Extract the (x, y) coordinate from the center of the cell holding the provided text.  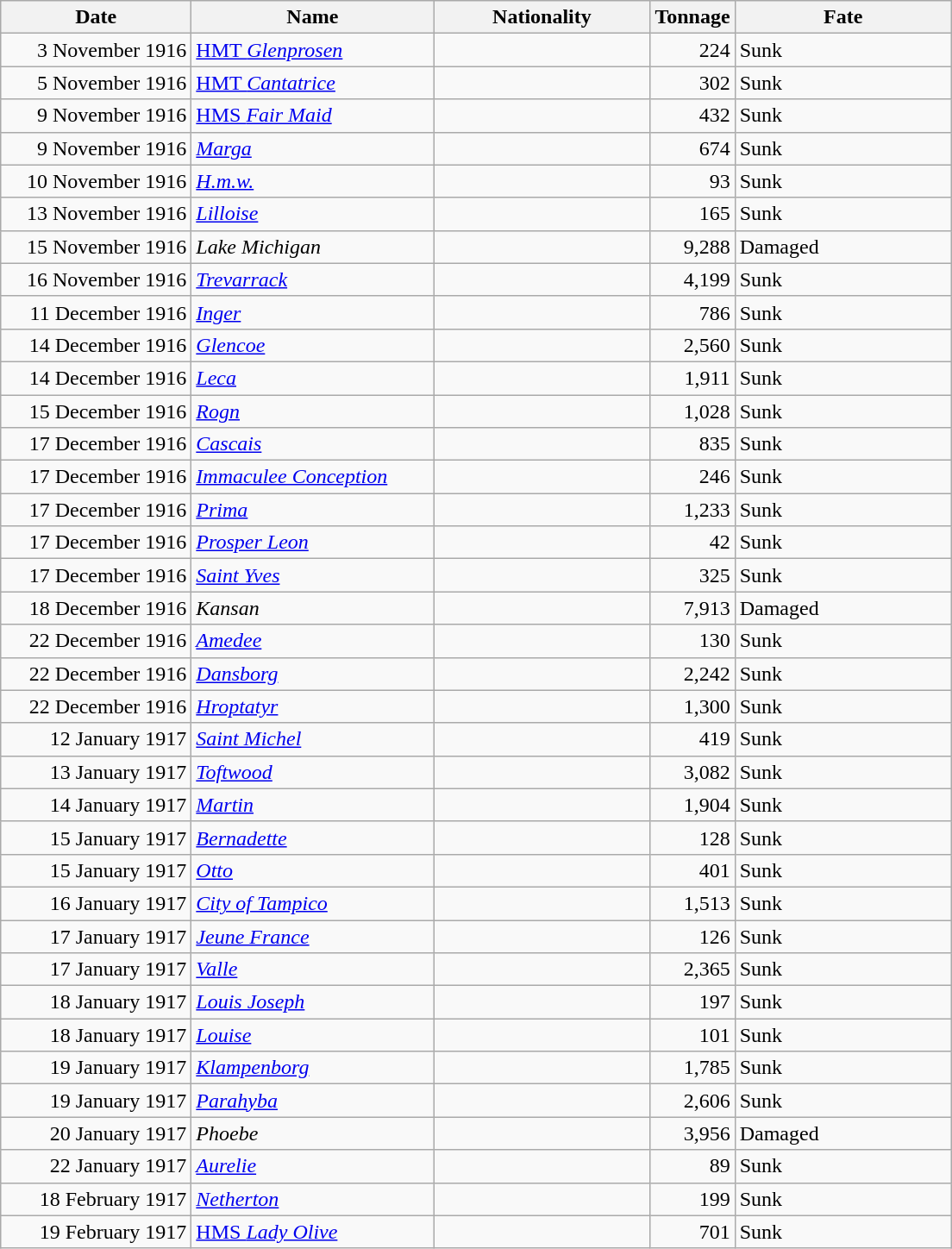
1,911 (692, 378)
165 (692, 214)
1,513 (692, 903)
786 (692, 312)
5 November 1916 (97, 83)
Otto (312, 870)
130 (692, 641)
9,288 (692, 247)
16 January 1917 (97, 903)
Jeune France (312, 936)
1,028 (692, 411)
Trevarrack (312, 279)
Immaculee Conception (312, 477)
1,785 (692, 1068)
Nationality (542, 17)
835 (692, 444)
199 (692, 1199)
4,199 (692, 279)
Date (97, 17)
Hroptatyr (312, 706)
Dansborg (312, 674)
Glencoe (312, 345)
18 February 1917 (97, 1199)
19 February 1917 (97, 1232)
13 November 1916 (97, 214)
42 (692, 543)
14 January 1917 (97, 805)
16 November 1916 (97, 279)
Cascais (312, 444)
3 November 1916 (97, 50)
Lake Michigan (312, 247)
18 December 1916 (97, 608)
Prosper Leon (312, 543)
20 January 1917 (97, 1133)
93 (692, 181)
Rogn (312, 411)
2,606 (692, 1101)
1,233 (692, 510)
Toftwood (312, 772)
Bernadette (312, 838)
Kansan (312, 608)
2,560 (692, 345)
Saint Yves (312, 575)
Lilloise (312, 214)
Martin (312, 805)
13 January 1917 (97, 772)
Parahyba (312, 1101)
Name (312, 17)
Valle (312, 970)
HMS Lady Olive (312, 1232)
Tonnage (692, 17)
Prima (312, 510)
22 January 1917 (97, 1166)
Leca (312, 378)
H.m.w. (312, 181)
Netherton (312, 1199)
Phoebe (312, 1133)
7,913 (692, 608)
432 (692, 116)
246 (692, 477)
HMT Glenprosen (312, 50)
325 (692, 575)
302 (692, 83)
15 December 1916 (97, 411)
1,904 (692, 805)
419 (692, 739)
126 (692, 936)
2,365 (692, 970)
128 (692, 838)
HMT Cantatrice (312, 83)
15 November 1916 (97, 247)
Louise (312, 1035)
Saint Michel (312, 739)
Marga (312, 148)
1,300 (692, 706)
Fate (843, 17)
Amedee (312, 641)
3,956 (692, 1133)
Louis Joseph (312, 1002)
City of Tampico (312, 903)
101 (692, 1035)
224 (692, 50)
701 (692, 1232)
11 December 1916 (97, 312)
2,242 (692, 674)
197 (692, 1002)
HMS Fair Maid (312, 116)
674 (692, 148)
10 November 1916 (97, 181)
Klampenborg (312, 1068)
401 (692, 870)
Inger (312, 312)
3,082 (692, 772)
12 January 1917 (97, 739)
89 (692, 1166)
Aurelie (312, 1166)
